Detect which cell encompasses the target text, then output its (x, y) center coordinate. 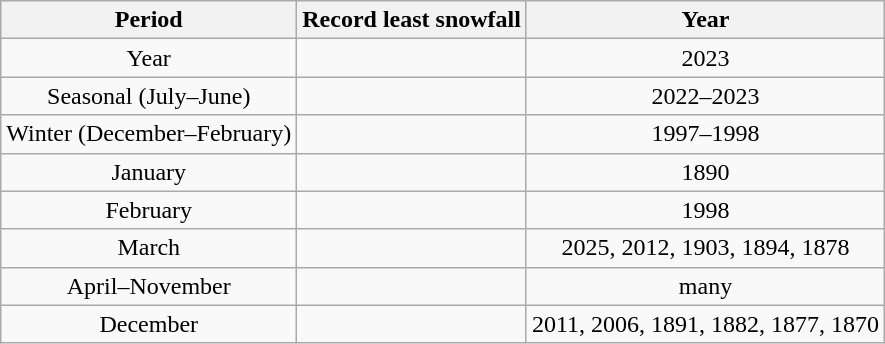
April–November (149, 286)
many (705, 286)
1998 (705, 210)
2022–2023 (705, 96)
2011, 2006, 1891, 1882, 1877, 1870 (705, 324)
January (149, 172)
Period (149, 20)
2023 (705, 58)
1997–1998 (705, 134)
2025, 2012, 1903, 1894, 1878 (705, 248)
December (149, 324)
February (149, 210)
March (149, 248)
1890 (705, 172)
Seasonal (July–June) (149, 96)
Winter (December–February) (149, 134)
Record least snowfall (412, 20)
